For the text-containing cell, return its midpoint in [x, y] coordinate format. 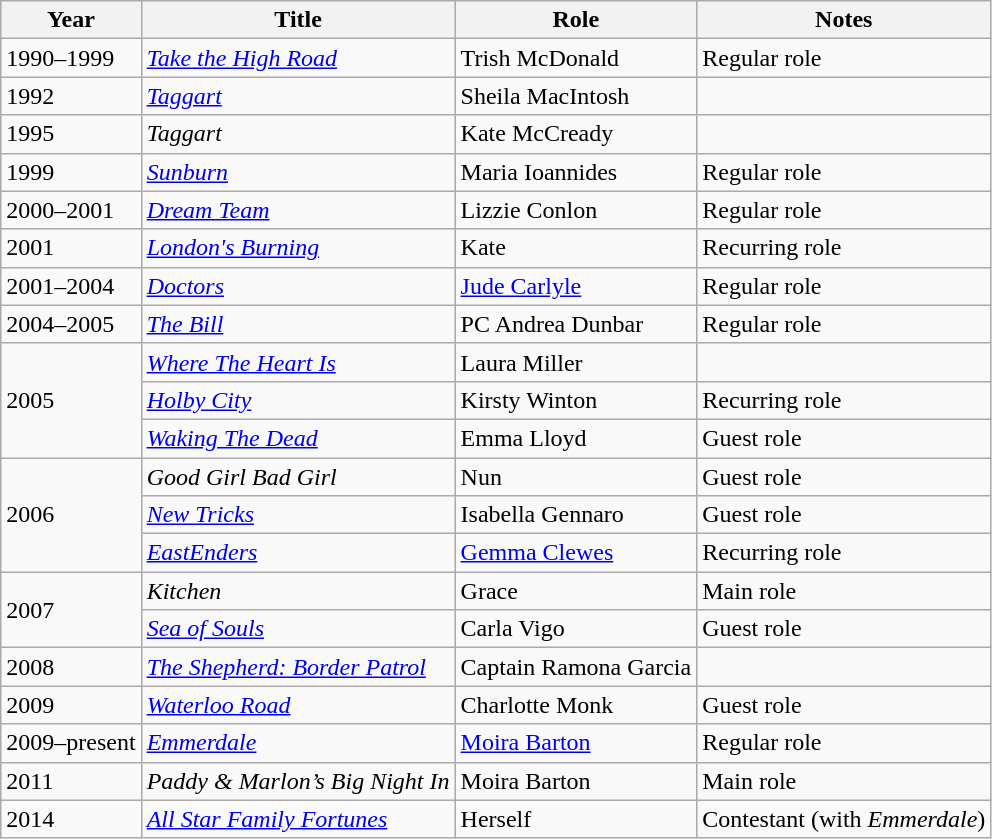
Nun [576, 477]
Charlotte Monk [576, 705]
1990–1999 [71, 58]
Herself [576, 819]
Role [576, 20]
Isabella Gennaro [576, 515]
Good Girl Bad Girl [298, 477]
Sheila MacIntosh [576, 96]
2011 [71, 781]
Holby City [298, 400]
Emmerdale [298, 743]
Laura Miller [576, 362]
Where The Heart Is [298, 362]
Jude Carlyle [576, 286]
Kitchen [298, 591]
2001 [71, 248]
Waking The Dead [298, 438]
Kirsty Winton [576, 400]
Gemma Clewes [576, 553]
2004–2005 [71, 324]
Title [298, 20]
All Star Family Fortunes [298, 819]
Sunburn [298, 172]
Lizzie Conlon [576, 210]
Captain Ramona Garcia [576, 667]
2007 [71, 610]
2009 [71, 705]
The Shepherd: Border Patrol [298, 667]
New Tricks [298, 515]
Grace [576, 591]
2000–2001 [71, 210]
PC Andrea Dunbar [576, 324]
Maria Ioannides [576, 172]
Kate McCready [576, 134]
Kate [576, 248]
2014 [71, 819]
1999 [71, 172]
2005 [71, 400]
Doctors [298, 286]
Dream Team [298, 210]
Trish McDonald [576, 58]
The Bill [298, 324]
Paddy & Marlon’s Big Night In [298, 781]
2006 [71, 515]
2009–present [71, 743]
1992 [71, 96]
London's Burning [298, 248]
Waterloo Road [298, 705]
1995 [71, 134]
Carla Vigo [576, 629]
Sea of Souls [298, 629]
2001–2004 [71, 286]
Year [71, 20]
Emma Lloyd [576, 438]
Notes [844, 20]
EastEnders [298, 553]
Take the High Road [298, 58]
2008 [71, 667]
Contestant (with Emmerdale) [844, 819]
